Pinpoint the cell where the given text exists, returning its (X, Y) midpoint coordinate. 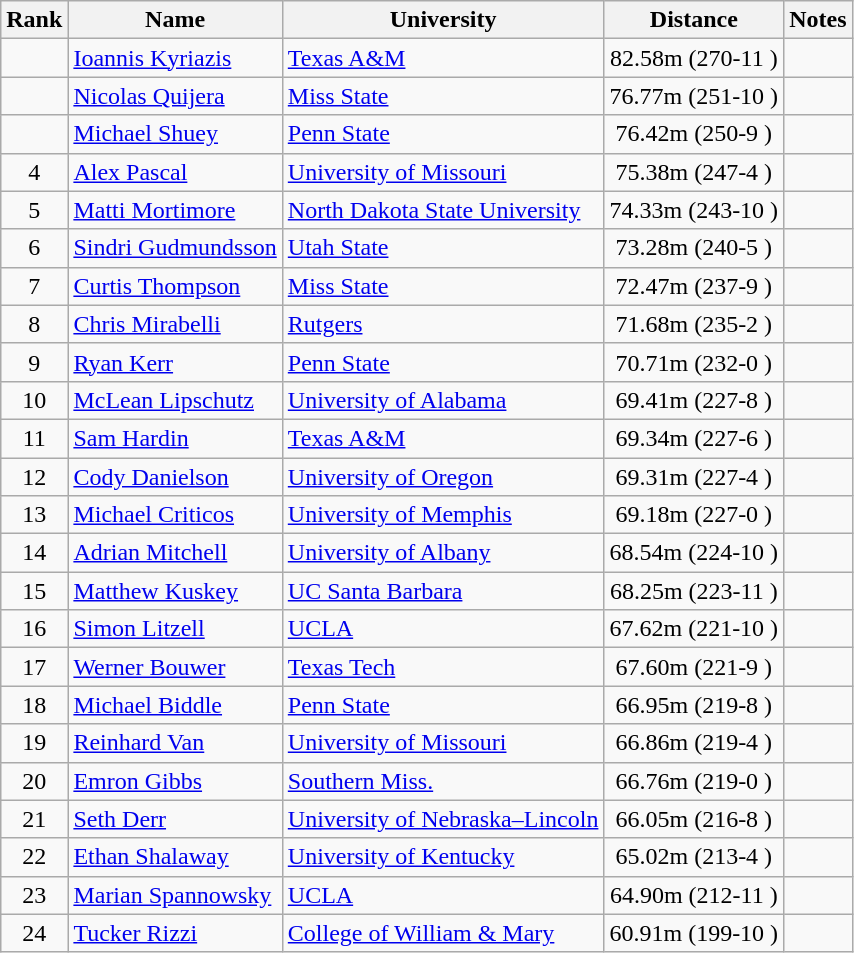
University of Oregon (443, 477)
69.18m (227-0 ) (694, 515)
University of Kentucky (443, 857)
73.28m (240-5 ) (694, 248)
66.95m (219-8 ) (694, 705)
18 (34, 705)
Name (175, 20)
22 (34, 857)
68.25m (223-11 ) (694, 591)
Michael Biddle (175, 705)
UC Santa Barbara (443, 591)
6 (34, 248)
17 (34, 667)
65.02m (213-4 ) (694, 857)
4 (34, 172)
76.77m (251-10 ) (694, 96)
19 (34, 743)
20 (34, 781)
Ioannis Kyriazis (175, 58)
Texas Tech (443, 667)
Curtis Thompson (175, 286)
14 (34, 553)
Notes (818, 20)
Michael Criticos (175, 515)
82.58m (270-11 ) (694, 58)
64.90m (212-11 ) (694, 895)
9 (34, 362)
Alex Pascal (175, 172)
Reinhard Van (175, 743)
23 (34, 895)
College of William & Mary (443, 933)
8 (34, 324)
Utah State (443, 248)
North Dakota State University (443, 210)
Ethan Shalaway (175, 857)
Tucker Rizzi (175, 933)
Simon Litzell (175, 629)
67.60m (221-9 ) (694, 667)
66.05m (216-8 ) (694, 819)
11 (34, 438)
Cody Danielson (175, 477)
67.62m (221-10 ) (694, 629)
16 (34, 629)
Nicolas Quijera (175, 96)
5 (34, 210)
76.42m (250-9 ) (694, 134)
75.38m (247-4 ) (694, 172)
Emron Gibbs (175, 781)
69.41m (227-8 ) (694, 400)
72.47m (237-9 ) (694, 286)
69.34m (227-6 ) (694, 438)
24 (34, 933)
Matti Mortimore (175, 210)
21 (34, 819)
Adrian Mitchell (175, 553)
71.68m (235-2 ) (694, 324)
66.86m (219-4 ) (694, 743)
McLean Lipschutz (175, 400)
Ryan Kerr (175, 362)
Chris Mirabelli (175, 324)
12 (34, 477)
Matthew Kuskey (175, 591)
10 (34, 400)
Seth Derr (175, 819)
Southern Miss. (443, 781)
60.91m (199-10 ) (694, 933)
University of Albany (443, 553)
Marian Spannowsky (175, 895)
7 (34, 286)
Michael Shuey (175, 134)
Sindri Gudmundsson (175, 248)
66.76m (219-0 ) (694, 781)
Sam Hardin (175, 438)
University (443, 20)
Rank (34, 20)
70.71m (232-0 ) (694, 362)
15 (34, 591)
University of Alabama (443, 400)
69.31m (227-4 ) (694, 477)
University of Nebraska–Lincoln (443, 819)
13 (34, 515)
Rutgers (443, 324)
74.33m (243-10 ) (694, 210)
68.54m (224-10 ) (694, 553)
University of Memphis (443, 515)
Werner Bouwer (175, 667)
Distance (694, 20)
